Find where the given text appears and provide that cell's center as [x, y] coordinate. 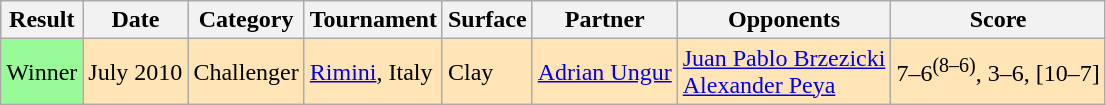
Score [998, 20]
Adrian Ungur [604, 72]
Clay [487, 72]
Tournament [373, 20]
Result [42, 20]
Juan Pablo Brzezicki Alexander Peya [784, 72]
Category [246, 20]
Challenger [246, 72]
7–6(8–6), 3–6, [10–7] [998, 72]
July 2010 [136, 72]
Date [136, 20]
Rimini, Italy [373, 72]
Winner [42, 72]
Surface [487, 20]
Opponents [784, 20]
Partner [604, 20]
